Find where the given text appears and provide that cell's center as [x, y] coordinate. 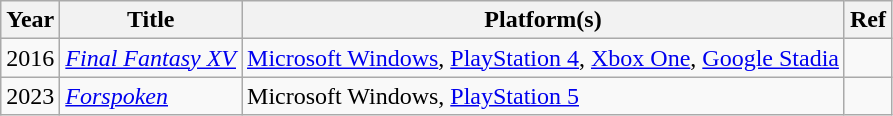
Year [30, 20]
Final Fantasy XV [151, 58]
Platform(s) [544, 20]
2016 [30, 58]
Microsoft Windows, PlayStation 4, Xbox One, Google Stadia [544, 58]
2023 [30, 96]
Microsoft Windows, PlayStation 5 [544, 96]
Title [151, 20]
Ref [868, 20]
Forspoken [151, 96]
